Locate the cell with the specified text and output its (X, Y) center coordinate. 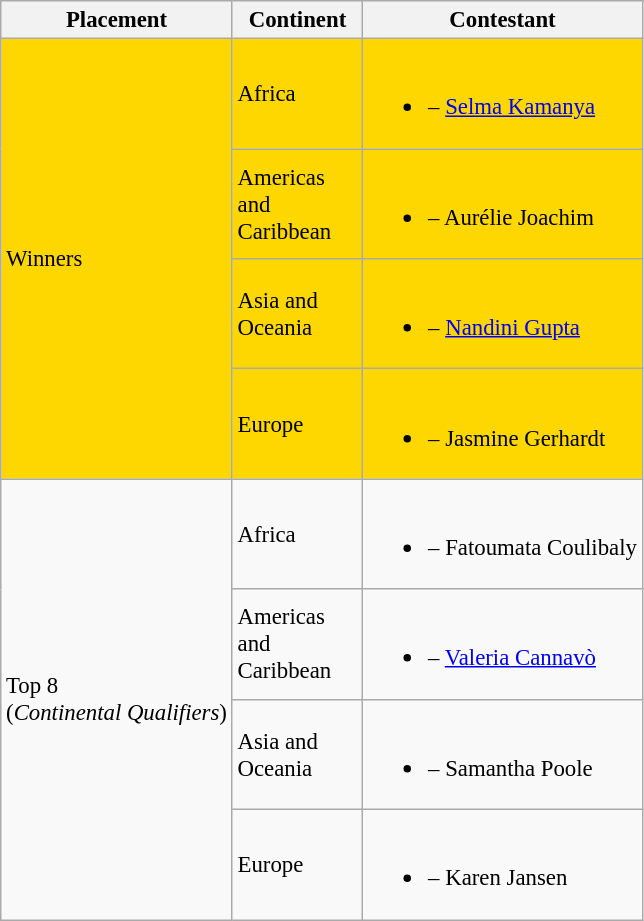
– Karen Jansen (502, 865)
Placement (116, 20)
– Fatoumata Coulibaly (502, 534)
Winners (116, 260)
– Valeria Cannavò (502, 644)
Continent (298, 20)
– Selma Kamanya (502, 94)
Contestant (502, 20)
Top 8(Continental Qualifiers) (116, 700)
– Aurélie Joachim (502, 204)
– Samantha Poole (502, 754)
– Nandini Gupta (502, 314)
– Jasmine Gerhardt (502, 424)
